Find where the given text appears and provide that cell's center as (x, y) coordinate. 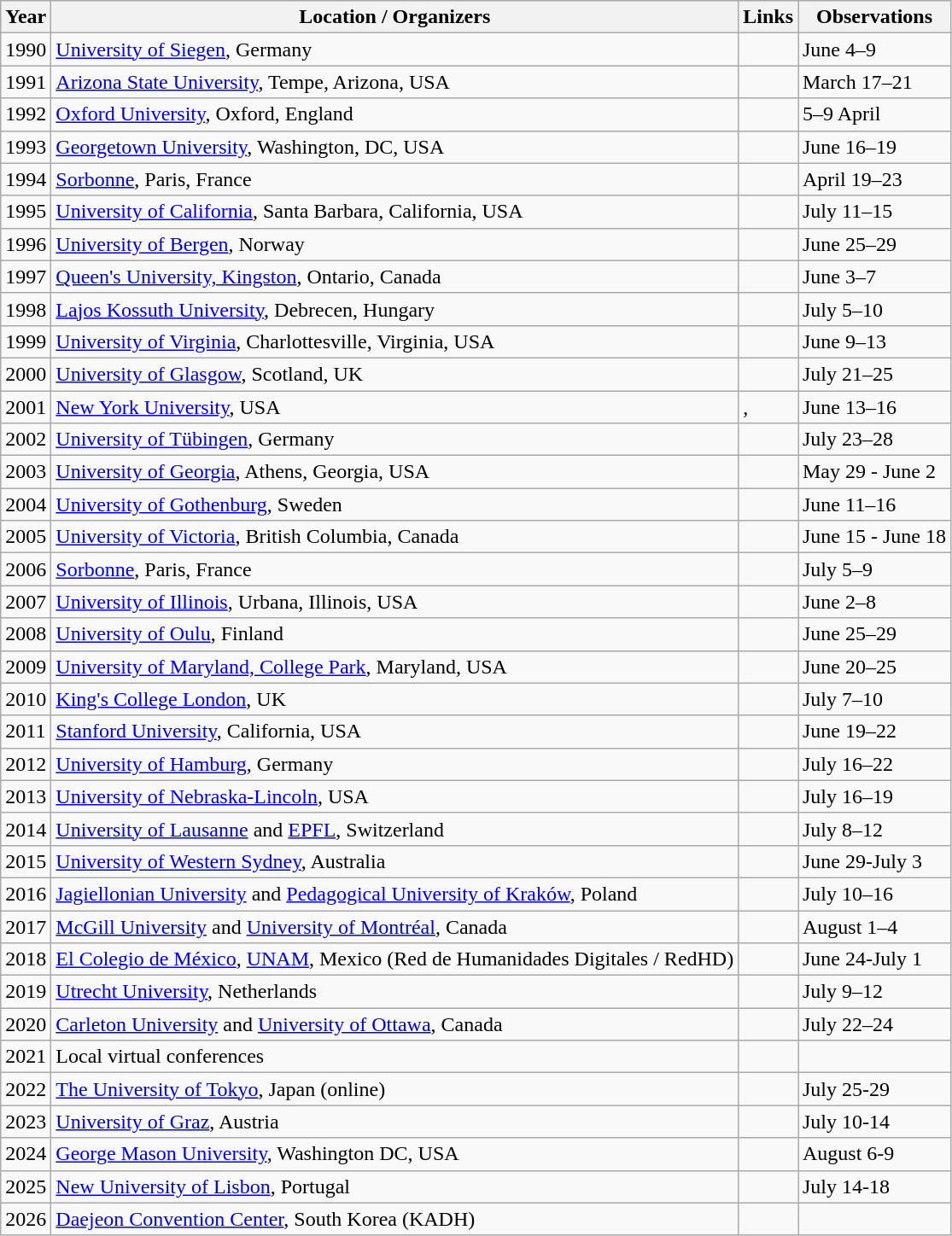
2005 (26, 537)
2025 (26, 1186)
June 4–9 (874, 50)
Year (26, 17)
University of Glasgow, Scotland, UK (394, 374)
2015 (26, 861)
July 16–22 (874, 764)
July 5–10 (874, 309)
May 29 - June 2 (874, 472)
June 3–7 (874, 277)
2022 (26, 1089)
June 9–13 (874, 341)
Local virtual conferences (394, 1057)
July 8–12 (874, 829)
University of Siegen, Germany (394, 50)
University of Western Sydney, Australia (394, 861)
July 14-18 (874, 1186)
2012 (26, 764)
2019 (26, 992)
University of Illinois, Urbana, Illinois, USA (394, 602)
1997 (26, 277)
George Mason University, Washington DC, USA (394, 1154)
June 16–19 (874, 147)
June 29-July 3 (874, 861)
July 16–19 (874, 796)
July 10-14 (874, 1122)
2013 (26, 796)
University of Tübingen, Germany (394, 440)
University of Virginia, Charlottesville, Virginia, USA (394, 341)
June 24-July 1 (874, 959)
University of Oulu, Finland (394, 634)
Jagiellonian University and Pedagogical University of Kraków, Poland (394, 894)
Location / Organizers (394, 17)
New York University, USA (394, 407)
June 11–16 (874, 504)
July 23–28 (874, 440)
New University of Lisbon, Portugal (394, 1186)
Oxford University, Oxford, England (394, 114)
University of Graz, Austria (394, 1122)
1996 (26, 244)
2014 (26, 829)
Queen's University, Kingston, Ontario, Canada (394, 277)
5–9 April (874, 114)
Utrecht University, Netherlands (394, 992)
2017 (26, 926)
2026 (26, 1219)
1994 (26, 179)
El Colegio de México, UNAM, Mexico (Red de Humanidades Digitales / RedHD) (394, 959)
June 13–16 (874, 407)
2009 (26, 667)
University of Victoria, British Columbia, Canada (394, 537)
University of Nebraska-Lincoln, USA (394, 796)
2003 (26, 472)
July 25-29 (874, 1089)
July 10–16 (874, 894)
2000 (26, 374)
King's College London, UK (394, 699)
Links (768, 17)
August 1–4 (874, 926)
July 11–15 (874, 212)
1991 (26, 82)
2018 (26, 959)
2008 (26, 634)
1995 (26, 212)
McGill University and University of Montréal, Canada (394, 926)
1993 (26, 147)
2020 (26, 1024)
2001 (26, 407)
1992 (26, 114)
Observations (874, 17)
2011 (26, 732)
June 2–8 (874, 602)
2006 (26, 569)
University of Hamburg, Germany (394, 764)
2023 (26, 1122)
2021 (26, 1057)
July 5–9 (874, 569)
2007 (26, 602)
, (768, 407)
University of Georgia, Athens, Georgia, USA (394, 472)
2002 (26, 440)
Stanford University, California, USA (394, 732)
Carleton University and University of Ottawa, Canada (394, 1024)
Daejeon Convention Center, South Korea (KADH) (394, 1219)
August 6-9 (874, 1154)
Arizona State University, Tempe, Arizona, USA (394, 82)
1998 (26, 309)
June 15 - June 18 (874, 537)
Georgetown University, Washington, DC, USA (394, 147)
University of California, Santa Barbara, California, USA (394, 212)
University of Maryland, College Park, Maryland, USA (394, 667)
June 19–22 (874, 732)
Lajos Kossuth University, Debrecen, Hungary (394, 309)
University of Lausanne and EPFL, Switzerland (394, 829)
June 20–25 (874, 667)
March 17–21 (874, 82)
July 21–25 (874, 374)
April 19–23 (874, 179)
2004 (26, 504)
July 22–24 (874, 1024)
University of Gothenburg, Sweden (394, 504)
July 9–12 (874, 992)
2016 (26, 894)
1999 (26, 341)
2024 (26, 1154)
July 7–10 (874, 699)
1990 (26, 50)
2010 (26, 699)
The University of Tokyo, Japan (online) (394, 1089)
University of Bergen, Norway (394, 244)
